Output the (x, y) coordinate of the center of the cell containing the given text.  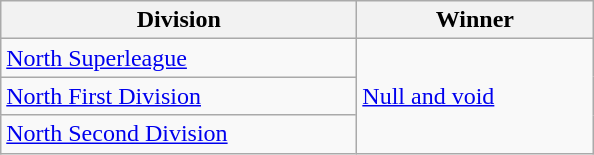
Winner (475, 20)
North Superleague (179, 58)
North Second Division (179, 134)
Division (179, 20)
North First Division (179, 96)
Null and void (475, 96)
